Output the (x, y) coordinate of the center of the cell containing the given text.  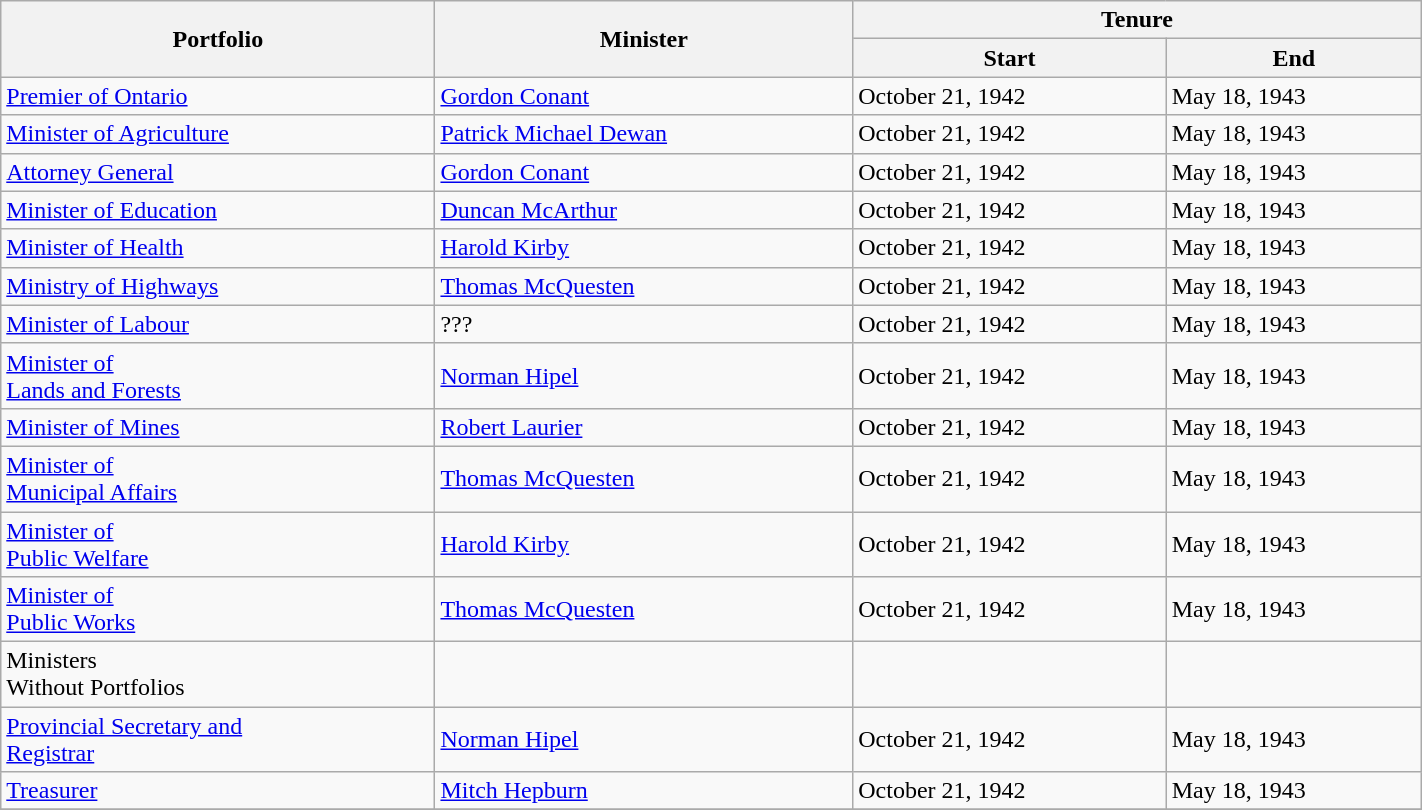
??? (644, 324)
Duncan McArthur (644, 210)
Minister of Labour (218, 324)
Premier of Ontario (218, 96)
Minister of Public Welfare (218, 544)
Attorney General (218, 172)
Minister (644, 39)
Minister of Health (218, 248)
Ministry of Highways (218, 286)
End (1294, 58)
Ministers Without Portfolios (218, 674)
Minister of Agriculture (218, 134)
Minister of Education (218, 210)
Treasurer (218, 791)
Patrick Michael Dewan (644, 134)
Minister of Lands and Forests (218, 376)
Portfolio (218, 39)
Provincial Secretary and Registrar (218, 740)
Minister of Public Works (218, 610)
Robert Laurier (644, 427)
Tenure (1138, 20)
Minister of Municipal Affairs (218, 478)
Mitch Hepburn (644, 791)
Start (1010, 58)
Minister of Mines (218, 427)
